Pinpoint the cell where the given text exists, returning its (X, Y) midpoint coordinate. 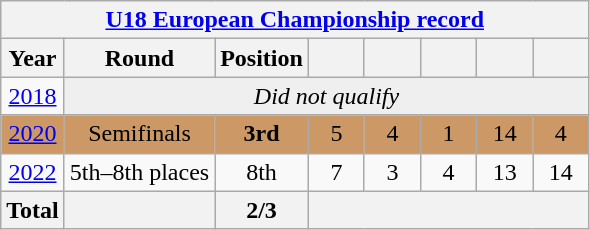
U18 European Championship record (295, 20)
Did not qualify (326, 96)
Semifinals (139, 134)
2018 (33, 96)
2020 (33, 134)
7 (336, 172)
Year (33, 58)
8th (262, 172)
1 (449, 134)
3rd (262, 134)
Position (262, 58)
Total (33, 210)
5 (336, 134)
13 (505, 172)
3 (392, 172)
2022 (33, 172)
Round (139, 58)
5th–8th places (139, 172)
2/3 (262, 210)
